Search for the cell housing the specified text and yield its (X, Y) center coordinate. 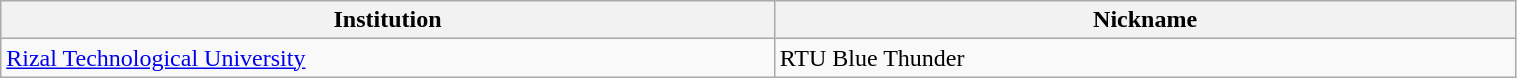
Institution (388, 20)
Rizal Technological University (388, 58)
Nickname (1145, 20)
RTU Blue Thunder (1145, 58)
